Scan for the cell matching the given text and deliver its [X, Y] coordinate at center. 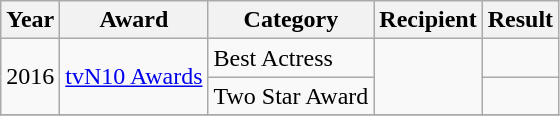
2016 [30, 77]
Category [291, 20]
Award [134, 20]
Year [30, 20]
Two Star Award [291, 96]
tvN10 Awards [134, 77]
Best Actress [291, 58]
Result [520, 20]
Recipient [428, 20]
